Identify which cell holds the provided text, then report its (X, Y) central coordinate. 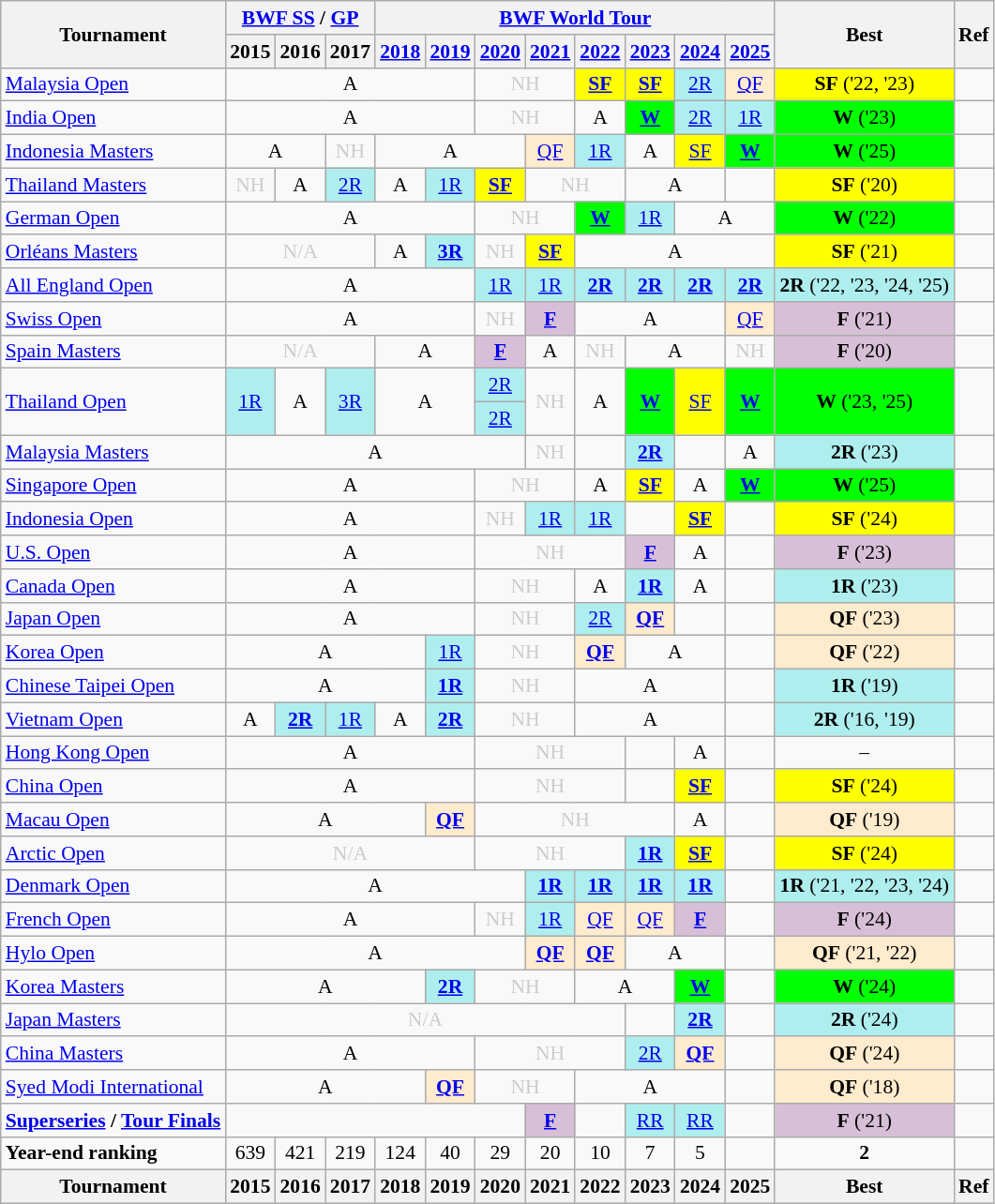
2 (865, 1153)
All England Open (113, 285)
7 (651, 1153)
– (865, 753)
1R ('23) (865, 586)
China Open (113, 787)
Thailand Masters (113, 185)
Korea Masters (113, 986)
Hong Kong Open (113, 753)
Syed Modi International (113, 1087)
German Open (113, 218)
Macau Open (113, 820)
20 (550, 1153)
W ('23) (865, 118)
W ('22) (865, 218)
421 (300, 1153)
Indonesia Open (113, 519)
Orléans Masters (113, 252)
Korea Open (113, 653)
10 (600, 1153)
1R ('21, '22, '23, '24) (865, 886)
Malaysia Masters (113, 452)
QF ('18) (865, 1087)
SF ('22, '23) (865, 84)
1R ('19) (865, 686)
W ('24) (865, 986)
QF ('24) (865, 1054)
Vietnam Open (113, 719)
2R ('22, '23, '24, '25) (865, 285)
Thailand Open (113, 401)
Singapore Open (113, 486)
QF ('21, '22) (865, 954)
124 (400, 1153)
SF ('21) (865, 252)
French Open (113, 920)
Spain Masters (113, 352)
F ('24) (865, 920)
India Open (113, 118)
F ('23) (865, 552)
2R ('24) (865, 1020)
Indonesia Masters (113, 152)
W ('23, '25) (865, 401)
BWF SS / GP (300, 18)
QF ('22) (865, 653)
40 (450, 1153)
5 (700, 1153)
Denmark Open (113, 886)
China Masters (113, 1054)
Canada Open (113, 586)
QF ('19) (865, 820)
SF ('20) (865, 185)
Japan Masters (113, 1020)
BWF World Tour (575, 18)
Superseries / Tour Finals (113, 1121)
2R ('16, '19) (865, 719)
U.S. Open (113, 552)
29 (501, 1153)
Swiss Open (113, 319)
219 (351, 1153)
639 (249, 1153)
Malaysia Open (113, 84)
Chinese Taipei Open (113, 686)
F ('20) (865, 352)
2R ('23) (865, 452)
QF ('23) (865, 619)
Arctic Open (113, 853)
Japan Open (113, 619)
Year-end ranking (113, 1153)
Hylo Open (113, 954)
